Return the (x, y) coordinate for the center point of the cell that contains the specified text.  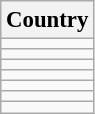
Country (48, 20)
